Extract the (X, Y) coordinate from the center of the cell holding the provided text.  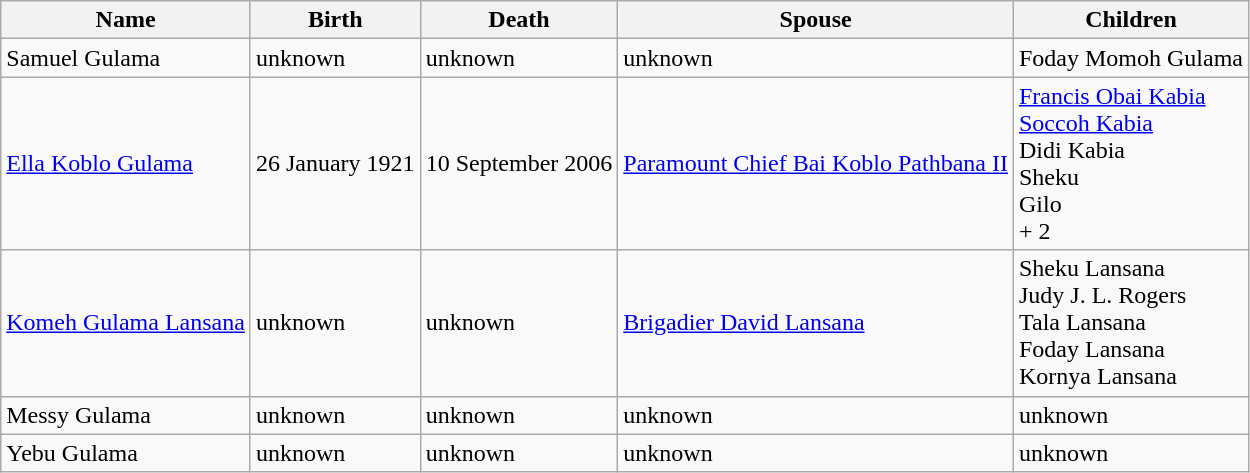
Sheku Lansana Judy J. L. Rogers Tala Lansana Foday Lansana Kornya Lansana (1130, 323)
Ella Koblo Gulama (126, 164)
Paramount Chief Bai Koblo Pathbana II (816, 164)
Yebu Gulama (126, 453)
Death (519, 20)
Francis Obai KabiaSoccoh KabiaDidi KabiaShekuGilo+ 2 (1130, 164)
Children (1130, 20)
Spouse (816, 20)
26 January 1921 (335, 164)
10 September 2006 (519, 164)
Foday Momoh Gulama (1130, 58)
Samuel Gulama (126, 58)
Name (126, 20)
Birth (335, 20)
Brigadier David Lansana (816, 323)
Messy Gulama (126, 415)
Komeh Gulama Lansana (126, 323)
